Locate the cell with the specified text and output its [X, Y] center coordinate. 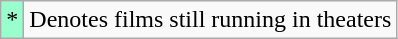
* [12, 20]
Denotes films still running in theaters [210, 20]
